Output the (x, y) coordinate of the center of the cell containing the given text.  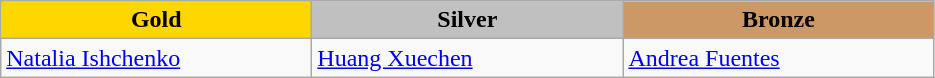
Bronze (778, 20)
Gold (156, 20)
Andrea Fuentes (778, 58)
Huang Xuechen (468, 58)
Silver (468, 20)
Natalia Ishchenko (156, 58)
